For the text-containing cell, return its midpoint in [X, Y] coordinate format. 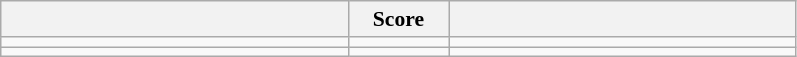
Score [398, 19]
